Find where the given text appears and provide that cell's center as (x, y) coordinate. 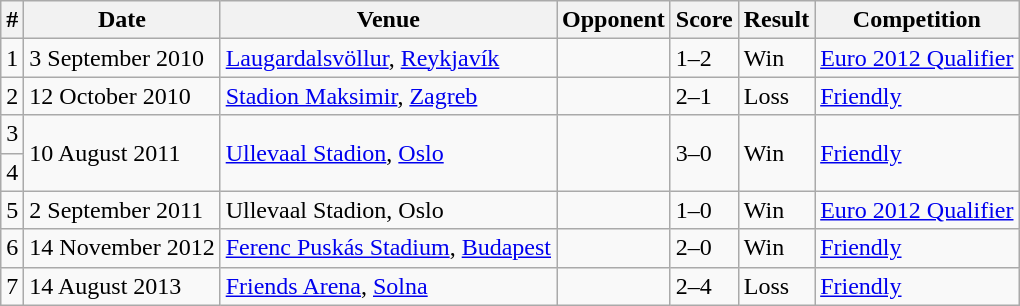
Ferenc Puskás Stadium, Budapest (388, 248)
Venue (388, 20)
3 (12, 134)
Laugardalsvöllur, Reykjavík (388, 58)
7 (12, 286)
10 August 2011 (122, 153)
2 September 2011 (122, 210)
Date (122, 20)
Score (704, 20)
Friends Arena, Solna (388, 286)
5 (12, 210)
14 August 2013 (122, 286)
Stadion Maksimir, Zagreb (388, 96)
2–1 (704, 96)
12 October 2010 (122, 96)
1–2 (704, 58)
2–0 (704, 248)
2–4 (704, 286)
4 (12, 172)
6 (12, 248)
1–0 (704, 210)
Opponent (614, 20)
3–0 (704, 153)
2 (12, 96)
1 (12, 58)
Competition (917, 20)
14 November 2012 (122, 248)
3 September 2010 (122, 58)
# (12, 20)
Result (776, 20)
